Search for the cell housing the specified text and yield its [X, Y] center coordinate. 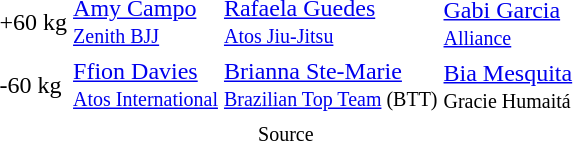
Ffion DaviesAtos International [146, 85]
Brianna Ste-MarieBrazilian Top Team (BTT) [330, 85]
